Scan for the cell matching the given text and deliver its (x, y) coordinate at center. 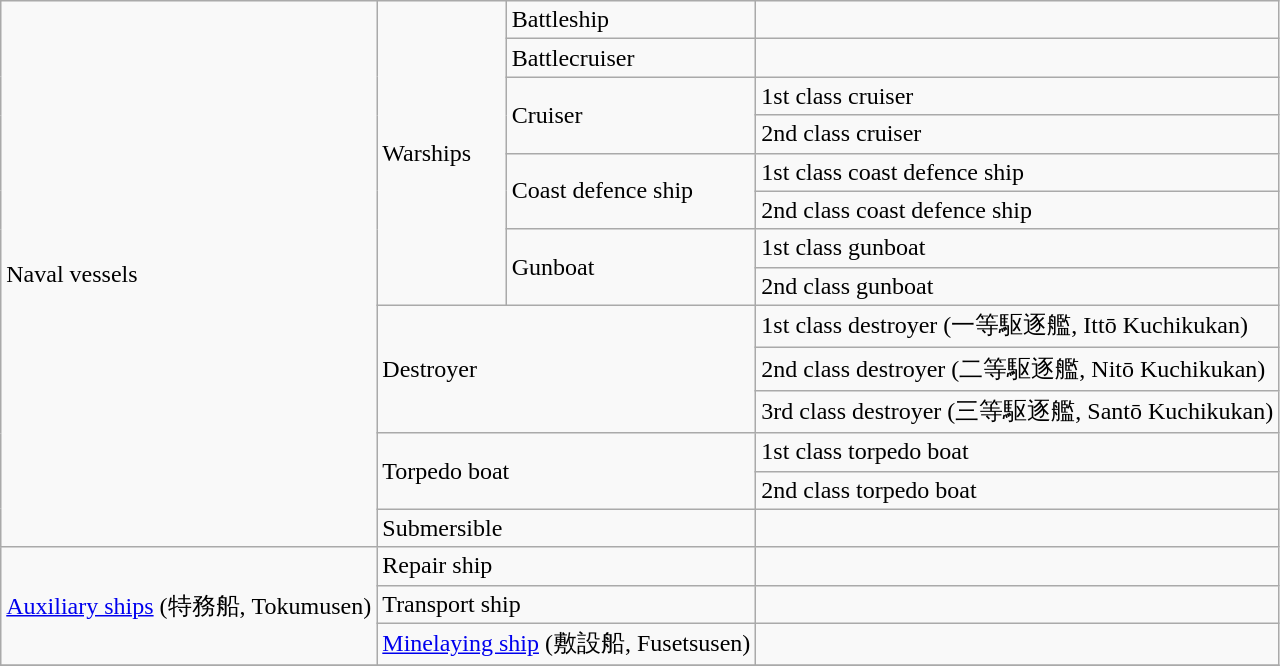
3rd class destroyer (三等駆逐艦, Santō Kuchikukan) (1018, 412)
Battlecruiser (631, 58)
1st class torpedo boat (1018, 452)
Naval vessels (189, 274)
1st class destroyer (一等駆逐艦, Ittō Kuchikukan) (1018, 326)
2nd class gunboat (1018, 286)
Coast defence ship (631, 191)
Battleship (631, 20)
1st class gunboat (1018, 248)
Repair ship (566, 566)
Destroyer (566, 369)
2nd class torpedo boat (1018, 490)
Cruiser (631, 115)
Transport ship (566, 604)
Gunboat (631, 267)
2nd class destroyer (二等駆逐艦, Nitō Kuchikukan) (1018, 370)
Torpedo boat (566, 471)
Minelaying ship (敷設船, Fusetsusen) (566, 644)
Submersible (566, 528)
1st class cruiser (1018, 96)
Auxiliary ships (特務船, Tokumusen) (189, 606)
Warships (442, 153)
1st class coast defence ship (1018, 172)
2nd class cruiser (1018, 134)
2nd class coast defence ship (1018, 210)
